Find where the given text appears and provide that cell's center as [x, y] coordinate. 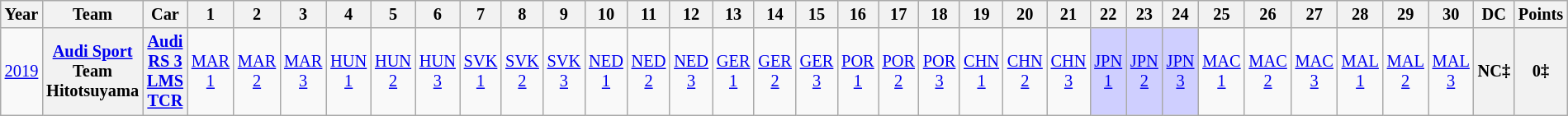
29 [1405, 14]
2019 [21, 72]
12 [691, 14]
JPN3 [1181, 72]
NC‡ [1495, 72]
Year [21, 14]
11 [649, 14]
CHN3 [1068, 72]
Team [92, 14]
23 [1144, 14]
Points [1541, 14]
GER2 [775, 72]
CHN1 [981, 72]
Car [165, 14]
POR2 [898, 72]
13 [733, 14]
3 [303, 14]
HUN3 [438, 72]
CHN2 [1026, 72]
MAC1 [1221, 72]
NED2 [649, 72]
16 [857, 14]
GER3 [817, 72]
MAL3 [1452, 72]
20 [1026, 14]
NED3 [691, 72]
28 [1361, 14]
SVK3 [564, 72]
1 [211, 14]
6 [438, 14]
JPN2 [1144, 72]
18 [940, 14]
22 [1108, 14]
Audi Sport Team Hitotsuyama [92, 72]
MAL1 [1361, 72]
MAL2 [1405, 72]
7 [481, 14]
POR1 [857, 72]
21 [1068, 14]
MAC2 [1267, 72]
19 [981, 14]
MAR3 [303, 72]
HUN1 [348, 72]
HUN2 [393, 72]
JPN1 [1108, 72]
27 [1315, 14]
2 [257, 14]
15 [817, 14]
MAR1 [211, 72]
MAR2 [257, 72]
GER1 [733, 72]
25 [1221, 14]
NED1 [606, 72]
MAC3 [1315, 72]
Audi RS 3 LMS TCR [165, 72]
POR3 [940, 72]
26 [1267, 14]
24 [1181, 14]
17 [898, 14]
9 [564, 14]
4 [348, 14]
14 [775, 14]
5 [393, 14]
8 [522, 14]
30 [1452, 14]
DC [1495, 14]
SVK1 [481, 72]
0‡ [1541, 72]
10 [606, 14]
SVK2 [522, 72]
